Extract the (x, y) coordinate from the center of the cell holding the provided text.  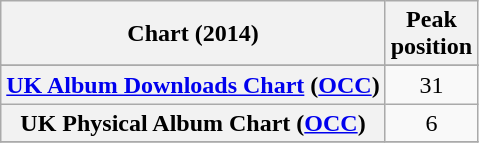
31 (431, 85)
UK Physical Album Chart (OCC) (193, 123)
Peakposition (431, 34)
6 (431, 123)
UK Album Downloads Chart (OCC) (193, 85)
Chart (2014) (193, 34)
